Identify which cell holds the provided text, then report its [X, Y] central coordinate. 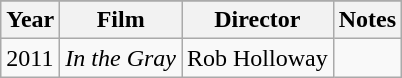
Film [121, 20]
2011 [30, 58]
In the Gray [121, 58]
Notes [367, 20]
Director [258, 20]
Year [30, 20]
Rob Holloway [258, 58]
